For the text-containing cell, return its midpoint in (x, y) coordinate format. 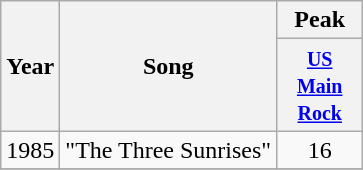
"The Three Sunrises" (168, 150)
1985 (30, 150)
Year (30, 66)
Song (168, 66)
16 (320, 150)
US Main Rock (320, 85)
Peak (320, 20)
